Capture the cell that displays the provided text and extract its (x, y) central coordinate. 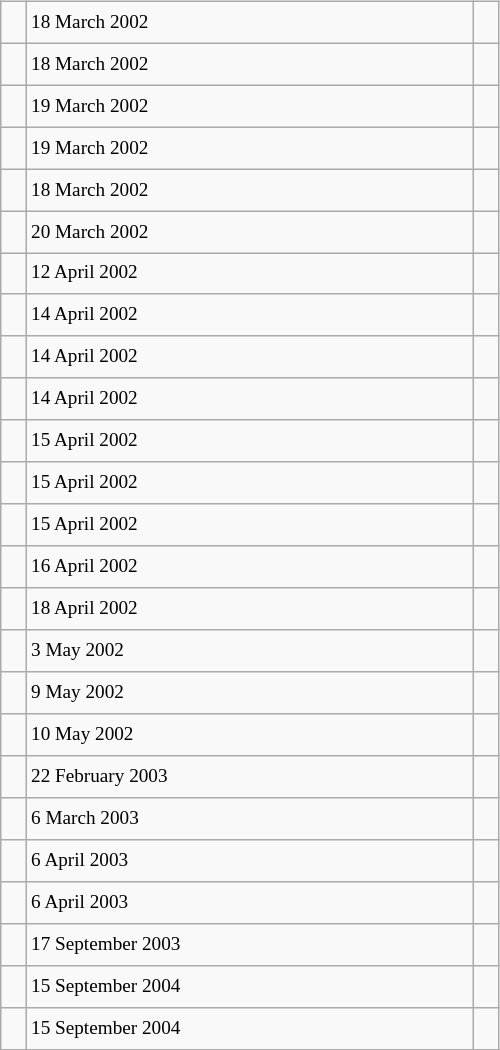
18 April 2002 (249, 609)
10 May 2002 (249, 735)
16 April 2002 (249, 567)
6 March 2003 (249, 819)
9 May 2002 (249, 693)
17 September 2003 (249, 944)
20 March 2002 (249, 232)
3 May 2002 (249, 651)
12 April 2002 (249, 274)
22 February 2003 (249, 777)
